Detect which cell encompasses the target text, then output its [X, Y] center coordinate. 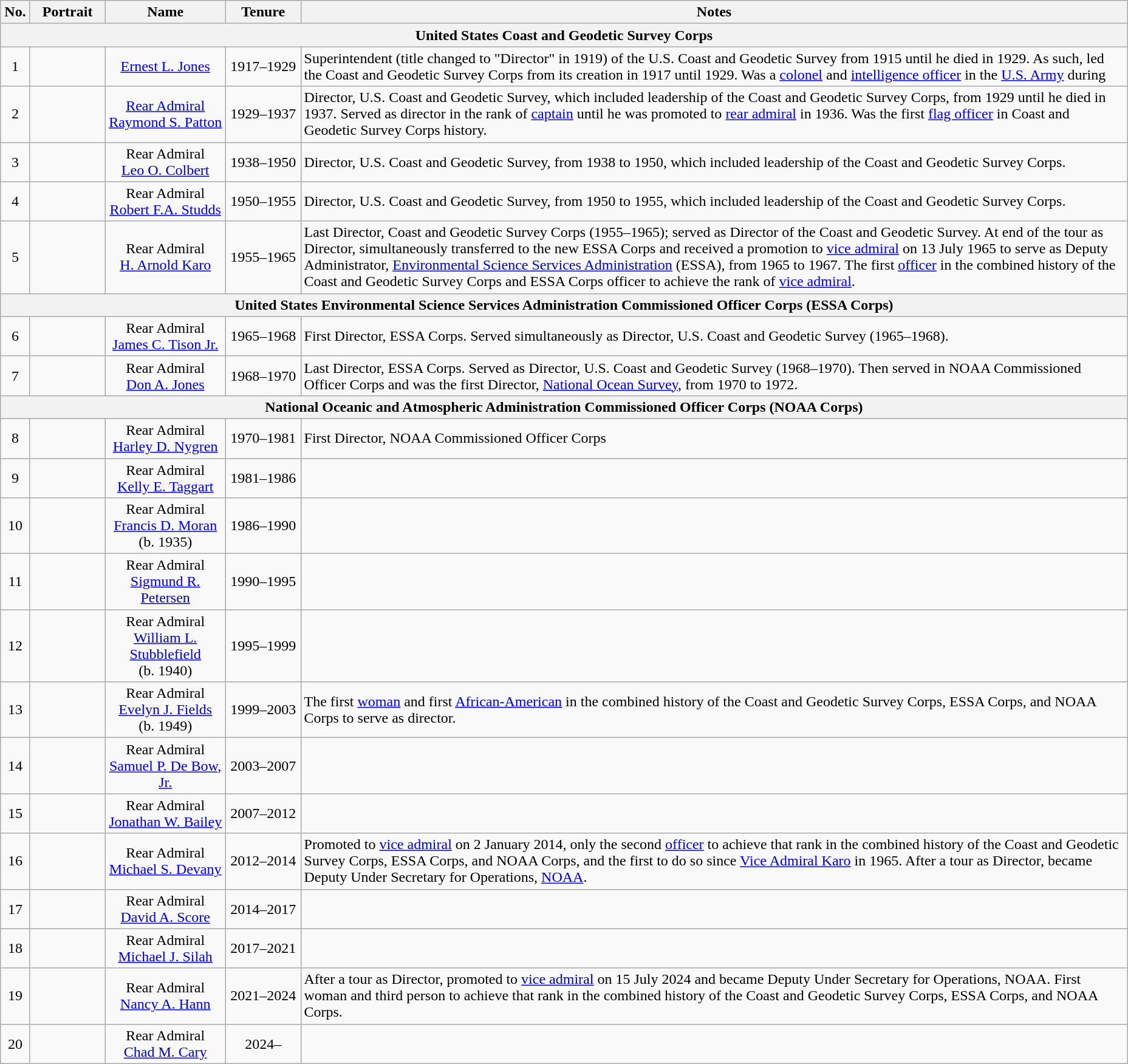
1999–2003 [263, 710]
Director, U.S. Coast and Geodetic Survey, from 1950 to 1955, which included leadership of the Coast and Geodetic Survey Corps. [714, 202]
1917–1929 [263, 67]
17 [16, 909]
20 [16, 1043]
Rear AdmiralSigmund R. Petersen [165, 582]
11 [16, 582]
1938–1950 [263, 162]
18 [16, 949]
5 [16, 257]
8 [16, 438]
Ernest L. Jones [165, 67]
1 [16, 67]
Rear AdmiralRaymond S. Patton [165, 114]
1995–1999 [263, 646]
No. [16, 12]
7 [16, 375]
9 [16, 477]
Rear AdmiralNancy A. Hann [165, 996]
2012–2014 [263, 861]
1955–1965 [263, 257]
Name [165, 12]
Rear AdmiralMichael S. Devany [165, 861]
Rear AdmiralFrancis D. Moran(b. 1935) [165, 526]
2014–2017 [263, 909]
Rear AdmiralWilliam L. Stubblefield(b. 1940) [165, 646]
16 [16, 861]
Rear AdmiralHarley D. Nygren [165, 438]
12 [16, 646]
13 [16, 710]
1965–1968 [263, 336]
14 [16, 766]
1986–1990 [263, 526]
3 [16, 162]
10 [16, 526]
19 [16, 996]
2024– [263, 1043]
Rear AdmiralDavid A. Score [165, 909]
Rear AdmiralDon A. Jones [165, 375]
Portrait [67, 12]
Rear AdmiralChad M. Cary [165, 1043]
2021–2024 [263, 996]
2017–2021 [263, 949]
Director, U.S. Coast and Geodetic Survey, from 1938 to 1950, which included leadership of the Coast and Geodetic Survey Corps. [714, 162]
4 [16, 202]
Rear AdmiralKelly E. Taggart [165, 477]
Rear AdmiralMichael J. Silah [165, 949]
1950–1955 [263, 202]
1929–1937 [263, 114]
Rear AdmiralJames C. Tison Jr. [165, 336]
15 [16, 814]
1990–1995 [263, 582]
6 [16, 336]
2003–2007 [263, 766]
First Director, ESSA Corps. Served simultaneously as Director, U.S. Coast and Geodetic Survey (1965–1968). [714, 336]
1981–1986 [263, 477]
United States Coast and Geodetic Survey Corps [564, 35]
Rear AdmiralSamuel P. De Bow, Jr. [165, 766]
Rear AdmiralLeo O. Colbert [165, 162]
1970–1981 [263, 438]
United States Environmental Science Services Administration Commissioned Officer Corps (ESSA Corps) [564, 305]
Rear AdmiralJonathan W. Bailey [165, 814]
Notes [714, 12]
Tenure [263, 12]
1968–1970 [263, 375]
Rear AdmiralH. Arnold Karo [165, 257]
2 [16, 114]
Rear AdmiralEvelyn J. Fields(b. 1949) [165, 710]
First Director, NOAA Commissioned Officer Corps [714, 438]
2007–2012 [263, 814]
Rear AdmiralRobert F.A. Studds [165, 202]
National Oceanic and Atmospheric Administration Commissioned Officer Corps (NOAA Corps) [564, 407]
